Scan for the cell matching the given text and deliver its (X, Y) coordinate at center. 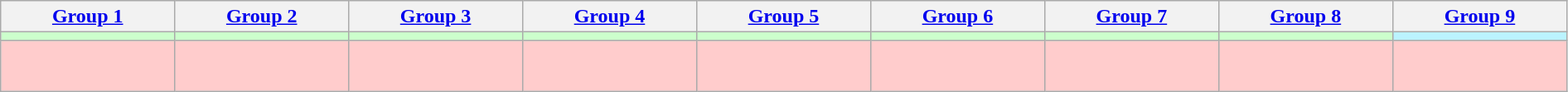
Group 2 (262, 17)
Group 7 (1131, 17)
Group 6 (957, 17)
Group 8 (1305, 17)
Group 5 (783, 17)
Group 4 (609, 17)
Group 1 (88, 17)
Group 9 (1479, 17)
Group 3 (436, 17)
